Extract the [X, Y] coordinate from the center of the cell holding the provided text.  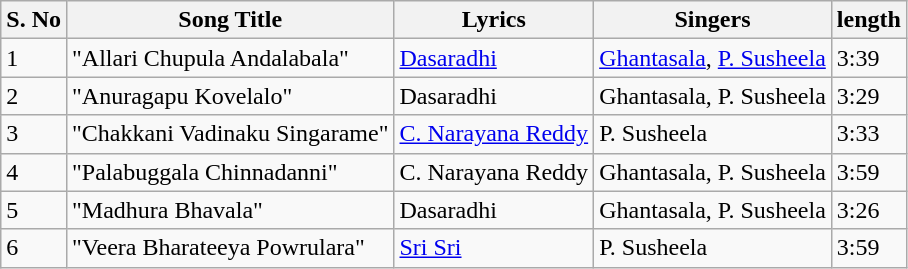
3:33 [868, 134]
S. No [34, 20]
length [868, 20]
3:29 [868, 96]
3 [34, 134]
"Veera Bharateeya Powrulara" [230, 248]
2 [34, 96]
"Madhura Bhavala" [230, 210]
"Allari Chupula Andalabala" [230, 58]
5 [34, 210]
Song Title [230, 20]
3:39 [868, 58]
4 [34, 172]
"Palabuggala Chinnadanni" [230, 172]
Lyrics [494, 20]
"Chakkani Vadinaku Singarame" [230, 134]
1 [34, 58]
Sri Sri [494, 248]
3:26 [868, 210]
Singers [713, 20]
6 [34, 248]
"Anuragapu Kovelalo" [230, 96]
